Return the (x, y) coordinate for the center point of the cell that contains the specified text.  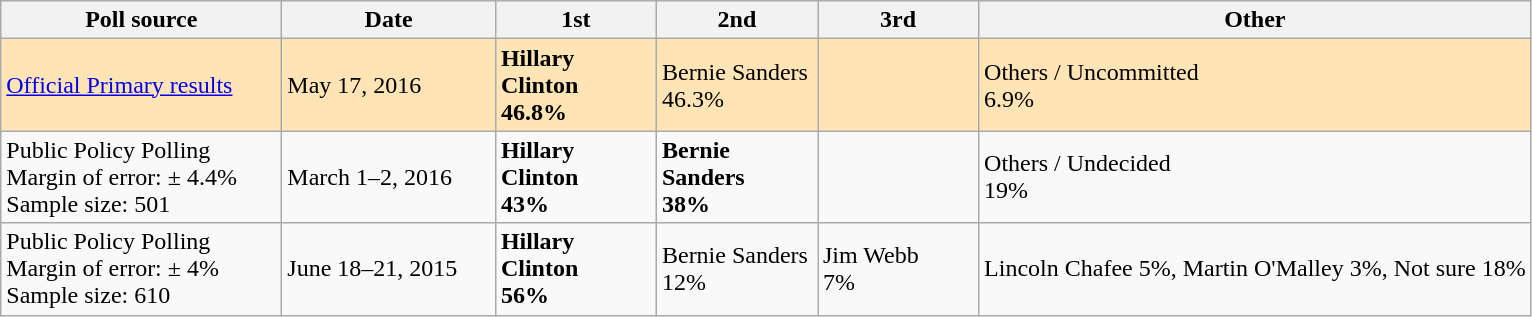
Others / Undecided19% (1256, 177)
Jim Webb7% (898, 269)
2nd (736, 20)
Bernie Sanders46.3% (736, 85)
May 17, 2016 (389, 85)
Public Policy PollingMargin of error: ± 4% Sample size: 610 (142, 269)
Other (1256, 20)
March 1–2, 2016 (389, 177)
Date (389, 20)
Hillary Clinton43% (576, 177)
Poll source (142, 20)
Bernie Sanders12% (736, 269)
Hillary Clinton56% (576, 269)
Public Policy PollingMargin of error: ± 4.4% Sample size: 501 (142, 177)
Official Primary results (142, 85)
June 18–21, 2015 (389, 269)
Hillary Clinton46.8% (576, 85)
3rd (898, 20)
Bernie Sanders38% (736, 177)
Others / Uncommitted 6.9% (1256, 85)
1st (576, 20)
Lincoln Chafee 5%, Martin O'Malley 3%, Not sure 18% (1256, 269)
